Detect which cell encompasses the target text, then output its (X, Y) center coordinate. 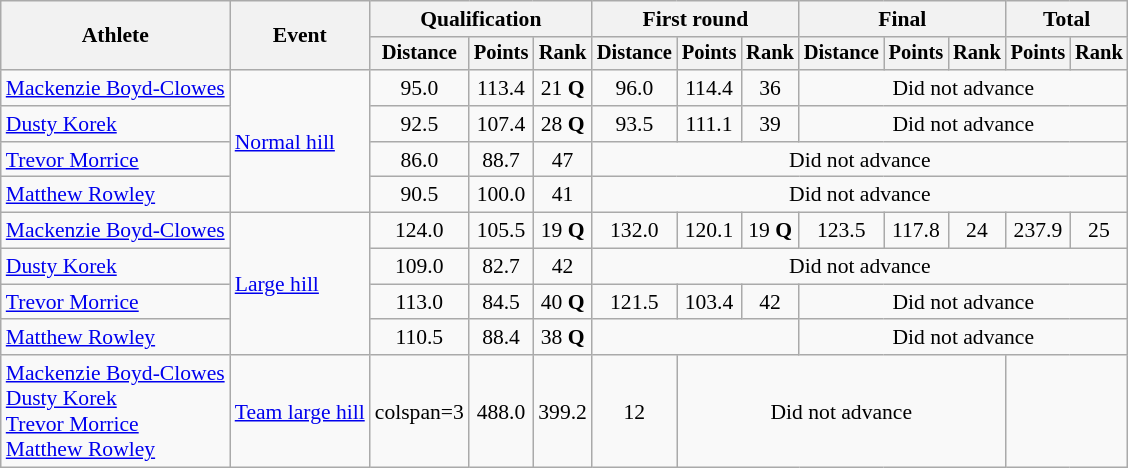
124.0 (420, 231)
123.5 (842, 231)
100.0 (501, 195)
120.1 (709, 231)
colspan=3 (420, 411)
84.5 (501, 302)
47 (562, 160)
92.5 (420, 124)
114.4 (709, 88)
110.5 (420, 338)
103.4 (709, 302)
88.4 (501, 338)
12 (634, 411)
86.0 (420, 160)
82.7 (501, 267)
399.2 (562, 411)
Event (300, 36)
Normal hill (300, 141)
90.5 (420, 195)
Team large hill (300, 411)
111.1 (709, 124)
36 (770, 88)
Athlete (116, 36)
Mackenzie Boyd-ClowesDusty KorekTrevor MorriceMatthew Rowley (116, 411)
95.0 (420, 88)
21 Q (562, 88)
Final (902, 19)
113.4 (501, 88)
237.9 (1038, 231)
24 (977, 231)
38 Q (562, 338)
Large hill (300, 284)
28 Q (562, 124)
First round (696, 19)
93.5 (634, 124)
41 (562, 195)
113.0 (420, 302)
88.7 (501, 160)
107.4 (501, 124)
121.5 (634, 302)
39 (770, 124)
Total (1067, 19)
132.0 (634, 231)
105.5 (501, 231)
488.0 (501, 411)
Qualification (481, 19)
25 (1099, 231)
109.0 (420, 267)
40 Q (562, 302)
96.0 (634, 88)
117.8 (916, 231)
